Search for the cell housing the specified text and yield its (X, Y) center coordinate. 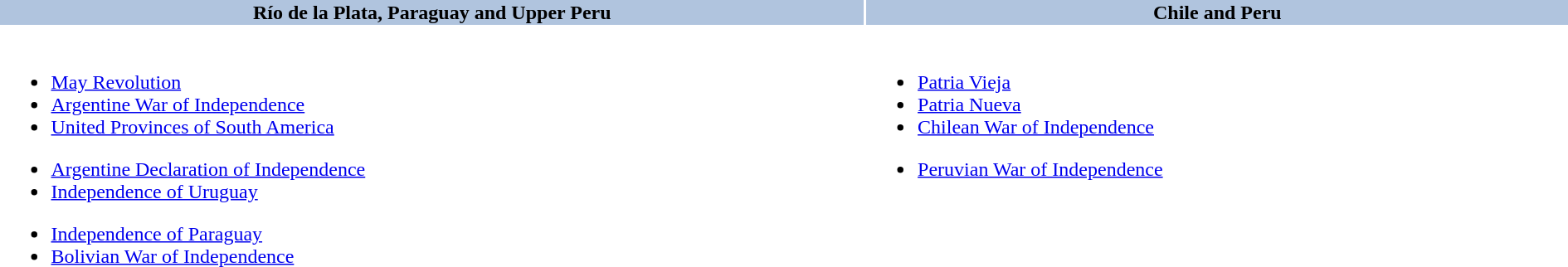
Chile and Peru (1218, 12)
Río de la Plata, Paraguay and Upper Peru (432, 12)
